Find where the given text appears and provide that cell's center as (x, y) coordinate. 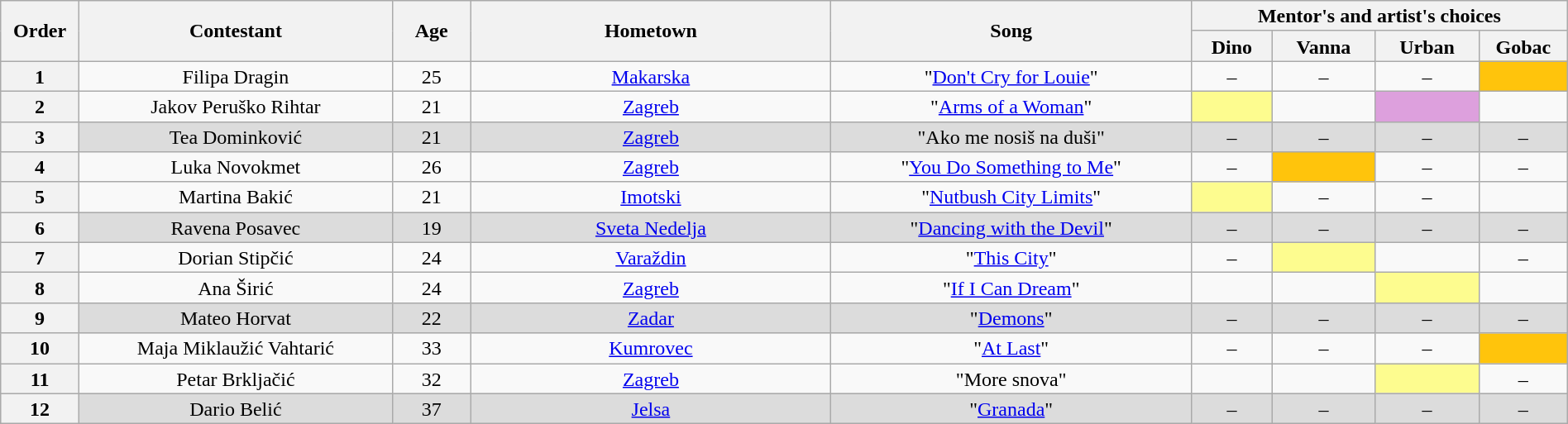
8 (40, 288)
Dario Belić (235, 408)
Luka Novokmet (235, 167)
9 (40, 317)
Ana Širić (235, 288)
Contestant (235, 31)
3 (40, 137)
25 (432, 76)
5 (40, 197)
Dino (1232, 46)
4 (40, 167)
Imotski (651, 197)
33 (432, 349)
Sveta Nedelja (651, 228)
Mentor's and artist's choices (1379, 17)
10 (40, 349)
"Demons" (1011, 317)
Jelsa (651, 408)
12 (40, 408)
6 (40, 228)
Tea Dominković (235, 137)
"Ako me nosiš na duši" (1011, 137)
Ravena Posavec (235, 228)
Order (40, 31)
Zadar (651, 317)
Maja Miklaužić Vahtarić (235, 349)
Hometown (651, 31)
19 (432, 228)
"You Do Something to Me" (1011, 167)
Kumrovec (651, 349)
Dorian Stipčić (235, 258)
Mateo Horvat (235, 317)
22 (432, 317)
26 (432, 167)
Varaždin (651, 258)
11 (40, 379)
2 (40, 106)
Petar Brkljačić (235, 379)
"If I Can Dream" (1011, 288)
"Don't Cry for Louie" (1011, 76)
Gobac (1523, 46)
"Dancing with the Devil" (1011, 228)
Vanna (1323, 46)
"More snova" (1011, 379)
Urban (1427, 46)
32 (432, 379)
Song (1011, 31)
Martina Bakić (235, 197)
"Arms of a Woman" (1011, 106)
37 (432, 408)
Jakov Peruško Rihtar (235, 106)
"At Last" (1011, 349)
Age (432, 31)
"Granada" (1011, 408)
Makarska (651, 76)
1 (40, 76)
"This City" (1011, 258)
"Nutbush City Limits" (1011, 197)
7 (40, 258)
Filipa Dragin (235, 76)
